Extract the [x, y] coordinate from the center of the cell holding the provided text.  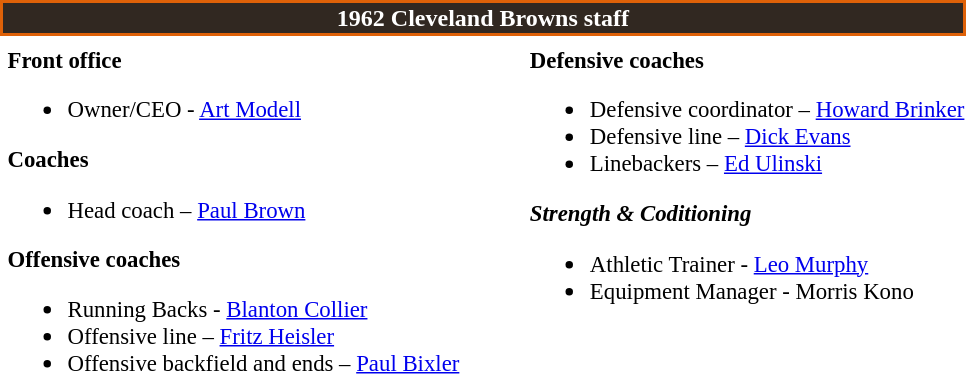
1962 Cleveland Browns staff [483, 18]
